Provide the [x, y] coordinate of the cell's center where the given text is located.  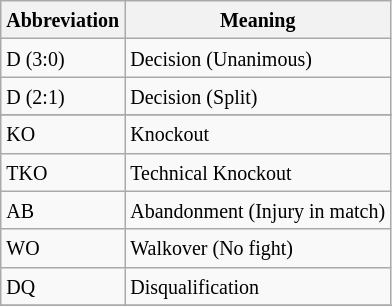
Decision (Unanimous) [258, 58]
Disqualification [258, 286]
KO [63, 134]
TKO [63, 172]
Technical Knockout [258, 172]
Meaning [258, 20]
D (2:1) [63, 96]
Walkover (No fight) [258, 248]
Knockout [258, 134]
Abandonment (Injury in match) [258, 210]
DQ [63, 286]
AB [63, 210]
WO [63, 248]
D (3:0) [63, 58]
Decision (Split) [258, 96]
Abbreviation [63, 20]
